Identify which cell holds the provided text, then report its [X, Y] central coordinate. 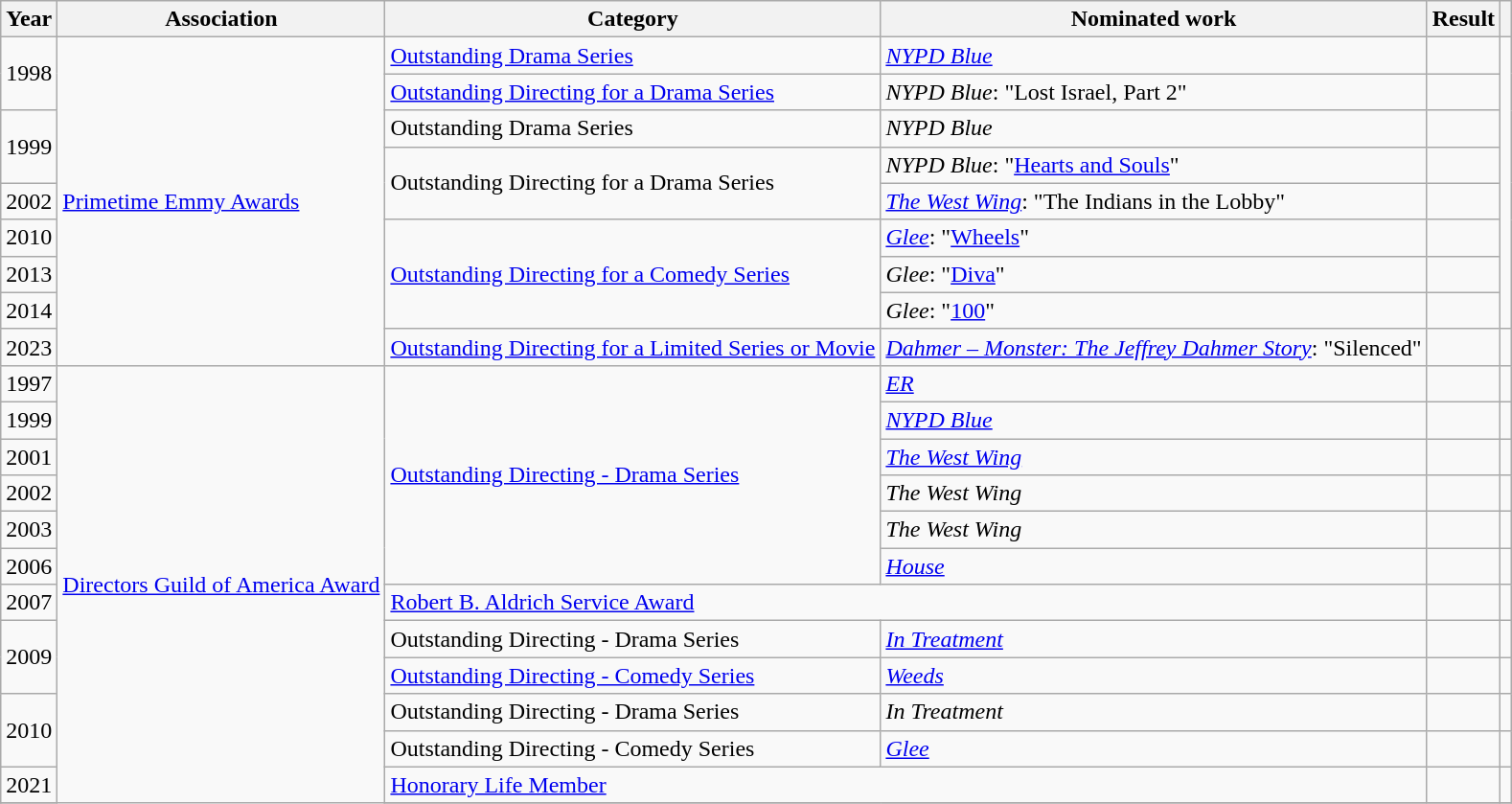
2014 [29, 310]
Glee: "Wheels" [1154, 238]
Glee: "100" [1154, 310]
ER [1154, 383]
2009 [29, 657]
Category [632, 19]
NYPD Blue: "Hearts and Souls" [1154, 165]
Honorary Life Member [906, 785]
2006 [29, 566]
2003 [29, 530]
Outstanding Directing for a Comedy Series [632, 274]
Primetime Emmy Awards [221, 201]
1997 [29, 383]
Outstanding Directing for a Limited Series or Movie [632, 347]
NYPD Blue: "Lost Israel, Part 2" [1154, 92]
2001 [29, 457]
Glee: "Diva" [1154, 274]
Glee [1154, 748]
Association [221, 19]
Weeds [1154, 676]
2023 [29, 347]
2007 [29, 603]
Dahmer – Monster: The Jeffrey Dahmer Story: "Silenced" [1154, 347]
2013 [29, 274]
The West Wing: "The Indians in the Lobby" [1154, 201]
House [1154, 566]
2021 [29, 785]
Result [1463, 19]
Nominated work [1154, 19]
Directors Guild of America Award [221, 585]
1998 [29, 74]
Robert B. Aldrich Service Award [906, 603]
Year [29, 19]
